Scan for the cell matching the given text and deliver its (X, Y) coordinate at center. 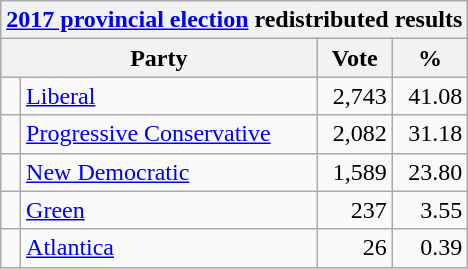
0.39 (430, 248)
237 (354, 210)
Party (159, 58)
3.55 (430, 210)
26 (354, 248)
Vote (354, 58)
23.80 (430, 172)
2,743 (354, 96)
2,082 (354, 134)
New Democratic (169, 172)
% (430, 58)
41.08 (430, 96)
Liberal (169, 96)
Progressive Conservative (169, 134)
2017 provincial election redistributed results (234, 20)
31.18 (430, 134)
Green (169, 210)
Atlantica (169, 248)
1,589 (354, 172)
